Search for the cell housing the specified text and yield its [X, Y] center coordinate. 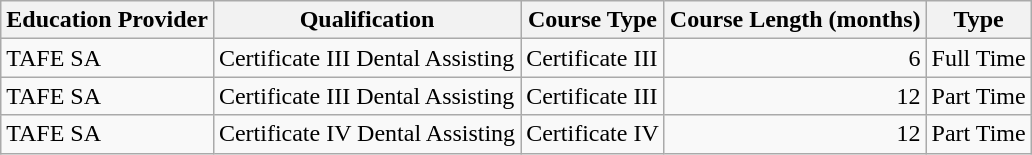
Certificate IV Dental Assisting [366, 134]
Certificate IV [593, 134]
Full Time [978, 58]
Course Length (months) [795, 20]
Qualification [366, 20]
Education Provider [108, 20]
Course Type [593, 20]
6 [795, 58]
Type [978, 20]
